Return the (X, Y) coordinate for the center point of the cell that contains the specified text.  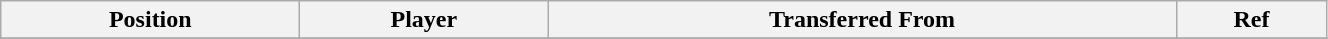
Player (424, 20)
Ref (1251, 20)
Transferred From (862, 20)
Position (150, 20)
